From the cell containing the given text, extract its center point as [X, Y] coordinate. 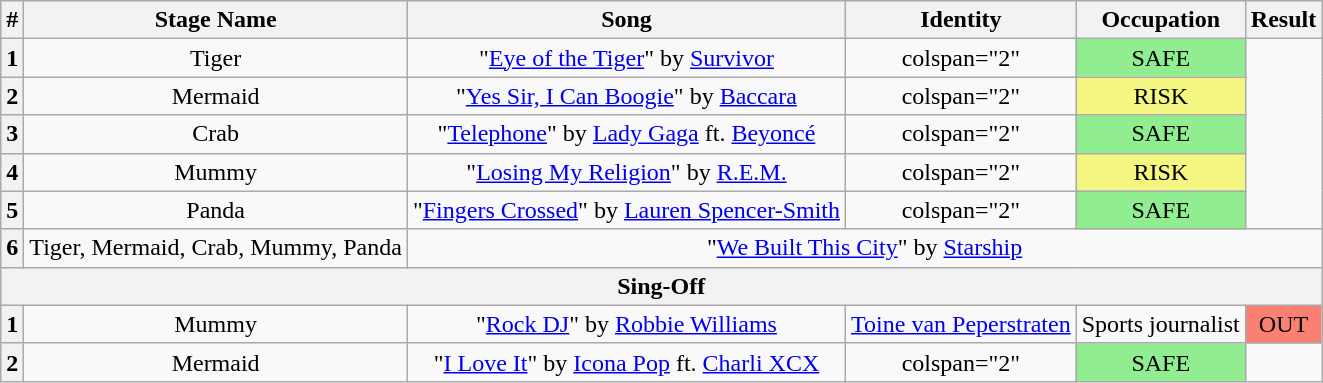
"Telephone" by Lady Gaga ft. Beyoncé [626, 134]
"Yes Sir, I Can Boogie" by Baccara [626, 96]
Sing-Off [662, 286]
"Rock DJ" by Robbie Williams [626, 324]
6 [12, 248]
"We Built This City" by Starship [864, 248]
Tiger [216, 58]
3 [12, 134]
Identity [962, 20]
Occupation [1160, 20]
Result [1283, 20]
Toine van Peperstraten [962, 324]
Sports journalist [1160, 324]
Crab [216, 134]
Tiger, Mermaid, Crab, Mummy, Panda [216, 248]
Stage Name [216, 20]
4 [12, 172]
Song [626, 20]
"Losing My Religion" by R.E.M. [626, 172]
5 [12, 210]
"I Love It" by Icona Pop ft. Charli XCX [626, 362]
"Fingers Crossed" by Lauren Spencer-Smith [626, 210]
OUT [1283, 324]
"Eye of the Tiger" by Survivor [626, 58]
# [12, 20]
Panda [216, 210]
